For the text-containing cell, return its midpoint in (x, y) coordinate format. 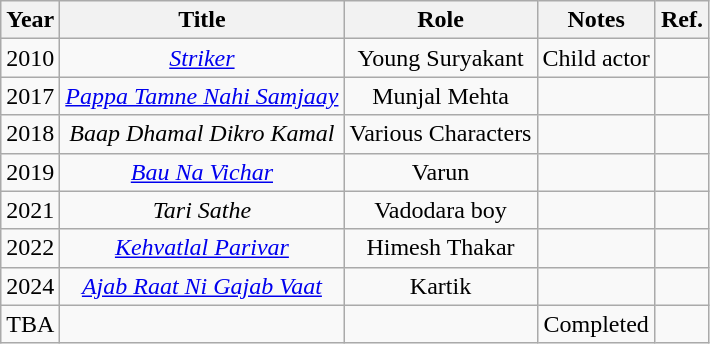
Bau Na Vichar (202, 172)
2022 (30, 248)
Notes (596, 20)
Tari Sathe (202, 210)
Kartik (440, 286)
Title (202, 20)
Himesh Thakar (440, 248)
2010 (30, 58)
Various Characters (440, 134)
2018 (30, 134)
2017 (30, 96)
Young Suryakant (440, 58)
Pappa Tamne Nahi Samjaay (202, 96)
2019 (30, 172)
Varun (440, 172)
Baap Dhamal Dikro Kamal (202, 134)
Munjal Mehta (440, 96)
Vadodara boy (440, 210)
Child actor (596, 58)
Striker (202, 58)
Ref. (682, 20)
TBA (30, 324)
Kehvatlal Parivar (202, 248)
Role (440, 20)
2024 (30, 286)
Ajab Raat Ni Gajab Vaat (202, 286)
Completed (596, 324)
Year (30, 20)
2021 (30, 210)
